From the cell containing the given text, extract its center point as (X, Y) coordinate. 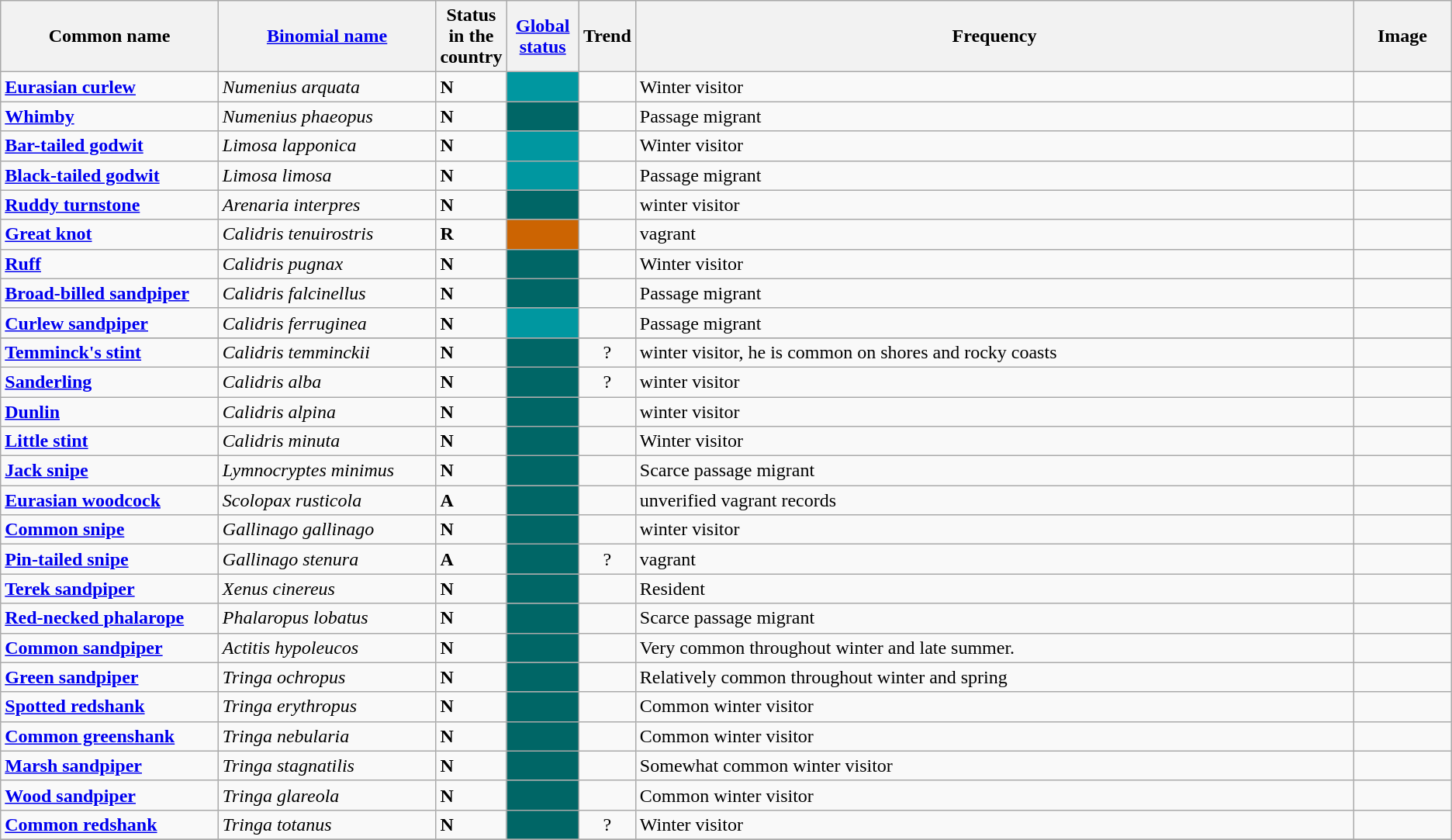
winter visitor, he is common on shores and rocky coasts (994, 352)
Phalaropus lobatus (327, 618)
Dunlin (110, 412)
Gallinago stenura (327, 559)
Calidris tenuirostris (327, 234)
Global status (543, 36)
Numenius phaeopus (327, 116)
Limosa lapponica (327, 146)
Common redshank (110, 824)
Tringa erythropus (327, 707)
Broad-billed sandpiper (110, 293)
Calidris temminckii (327, 352)
Xenus cinereus (327, 589)
Bar-tailed godwit (110, 146)
Scolopax rusticola (327, 500)
Wood sandpiper (110, 795)
Image (1402, 36)
Arenaria interpres (327, 205)
Great knot (110, 234)
Green sandpiper (110, 677)
Trend (607, 36)
Tringa stagnatilis (327, 766)
Actitis hypoleucos (327, 648)
Calidris falcinellus (327, 293)
Calidris alba (327, 382)
Red-necked phalarope (110, 618)
Binomial name (327, 36)
Ruddy turnstone (110, 205)
Frequency (994, 36)
Common greenshank (110, 736)
Temminck's stint (110, 352)
Calidris minuta (327, 441)
Eurasian woodcock (110, 500)
Spotted redshank (110, 707)
Calidris ferruginea (327, 323)
Calidris alpina (327, 412)
Tringa nebularia (327, 736)
Jack snipe (110, 471)
Eurasian curlew (110, 87)
Tringa totanus (327, 824)
Very common throughout winter and late summer. (994, 648)
Common name (110, 36)
Somewhat common winter visitor (994, 766)
Marsh sandpiper (110, 766)
Terek sandpiper (110, 589)
Black-tailed godwit (110, 175)
Gallinago gallinago (327, 530)
Pin-tailed snipe (110, 559)
R (472, 234)
Status in the country (472, 36)
Relatively common throughout winter and spring (994, 677)
Ruff (110, 264)
unverified vagrant records (994, 500)
Curlew sandpiper (110, 323)
Numenius arquata (327, 87)
Whimby (110, 116)
Common snipe (110, 530)
Sanderling (110, 382)
Little stint (110, 441)
Tringa glareola (327, 795)
Calidris pugnax (327, 264)
Lymnocryptes minimus (327, 471)
Limosa limosa (327, 175)
Tringa ochropus (327, 677)
Common sandpiper (110, 648)
Resident (994, 589)
